Find where the given text appears and provide that cell's center as [x, y] coordinate. 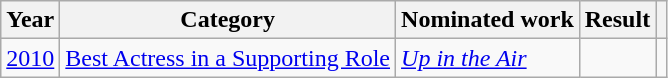
Best Actress in a Supporting Role [228, 58]
Up in the Air [488, 58]
Year [30, 20]
Category [228, 20]
Result [617, 20]
Nominated work [488, 20]
2010 [30, 58]
